Capture the cell that displays the provided text and extract its [x, y] central coordinate. 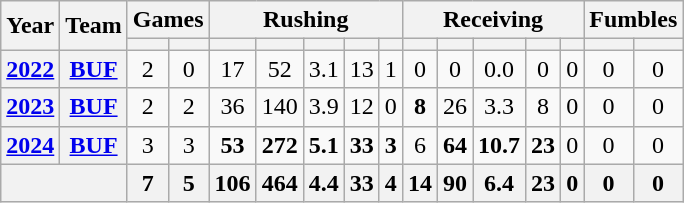
3.3 [498, 107]
4 [390, 183]
3.9 [324, 107]
272 [280, 145]
5.1 [324, 145]
13 [362, 69]
5 [188, 183]
3.1 [324, 69]
Games [168, 20]
53 [232, 145]
464 [280, 183]
52 [280, 69]
36 [232, 107]
14 [420, 183]
90 [454, 183]
Receiving [492, 20]
0.0 [498, 69]
Year [30, 26]
140 [280, 107]
7 [148, 183]
10.7 [498, 145]
17 [232, 69]
2024 [30, 145]
Fumbles [634, 20]
6.4 [498, 183]
Team [94, 26]
1 [390, 69]
26 [454, 107]
6 [420, 145]
2022 [30, 69]
12 [362, 107]
64 [454, 145]
106 [232, 183]
Rushing [306, 20]
4.4 [324, 183]
2023 [30, 107]
